From the cell containing the given text, extract its center point as (x, y) coordinate. 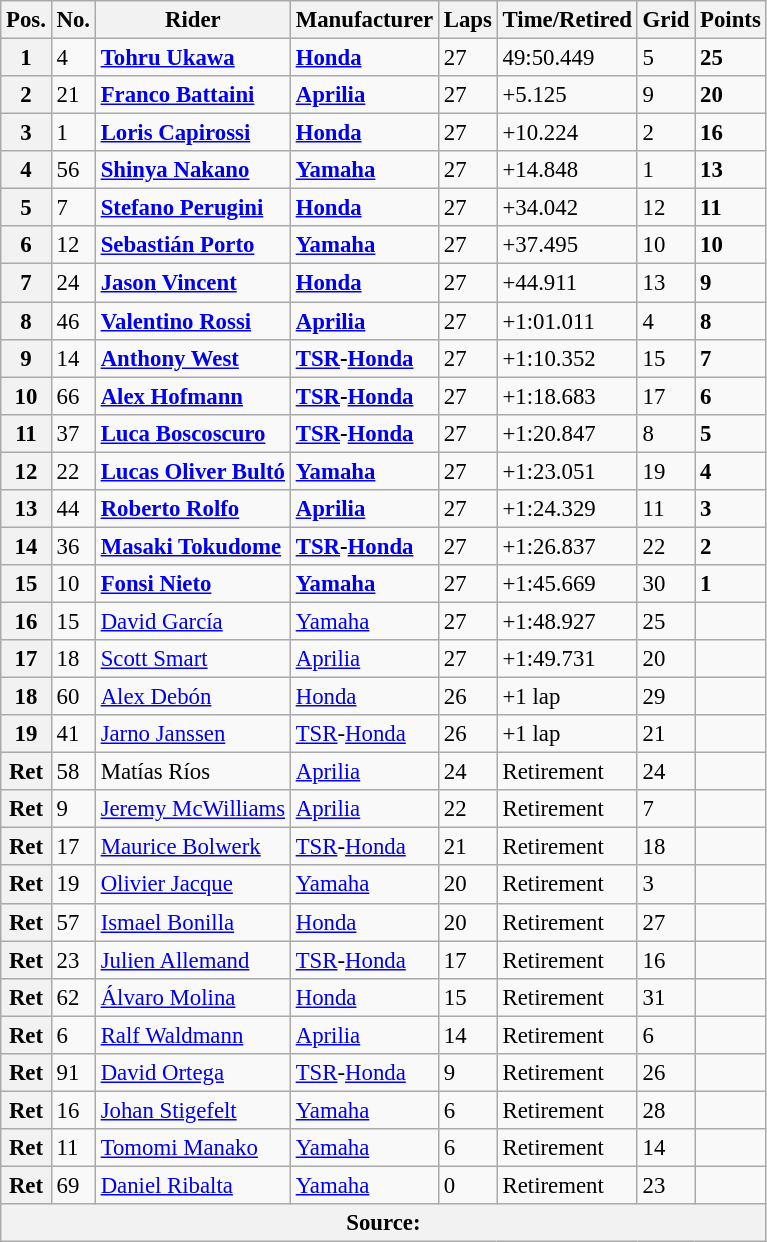
60 (73, 697)
91 (73, 1073)
+1:49.731 (567, 659)
+14.848 (567, 170)
49:50.449 (567, 58)
36 (73, 546)
Time/Retired (567, 20)
Luca Boscoscuro (192, 433)
46 (73, 321)
Roberto Rolfo (192, 509)
Jeremy McWilliams (192, 809)
Matías Ríos (192, 772)
Alex Hofmann (192, 396)
+1:23.051 (567, 471)
28 (666, 1110)
Anthony West (192, 358)
58 (73, 772)
62 (73, 997)
Valentino Rossi (192, 321)
37 (73, 433)
David García (192, 621)
Ralf Waldmann (192, 1035)
Stefano Perugini (192, 208)
No. (73, 20)
+44.911 (567, 283)
Franco Battaini (192, 95)
+1:18.683 (567, 396)
+37.495 (567, 245)
Sebastián Porto (192, 245)
+1:10.352 (567, 358)
66 (73, 396)
+1:48.927 (567, 621)
+1:45.669 (567, 584)
30 (666, 584)
Manufacturer (364, 20)
Jarno Janssen (192, 734)
Tomomi Manako (192, 1148)
Alex Debón (192, 697)
Points (730, 20)
Lucas Oliver Bultó (192, 471)
31 (666, 997)
+1:01.011 (567, 321)
Source: (384, 1223)
+1:26.837 (567, 546)
+34.042 (567, 208)
Laps (468, 20)
+1:24.329 (567, 509)
41 (73, 734)
Fonsi Nieto (192, 584)
0 (468, 1185)
Scott Smart (192, 659)
Shinya Nakano (192, 170)
Masaki Tokudome (192, 546)
+1:20.847 (567, 433)
44 (73, 509)
+5.125 (567, 95)
Pos. (26, 20)
Julien Allemand (192, 960)
Ismael Bonilla (192, 922)
Álvaro Molina (192, 997)
David Ortega (192, 1073)
+10.224 (567, 133)
Daniel Ribalta (192, 1185)
Rider (192, 20)
69 (73, 1185)
Jason Vincent (192, 283)
Tohru Ukawa (192, 58)
29 (666, 697)
Loris Capirossi (192, 133)
56 (73, 170)
Johan Stigefelt (192, 1110)
Olivier Jacque (192, 885)
Grid (666, 20)
57 (73, 922)
Maurice Bolwerk (192, 847)
